Detect which cell encompasses the target text, then output its [X, Y] center coordinate. 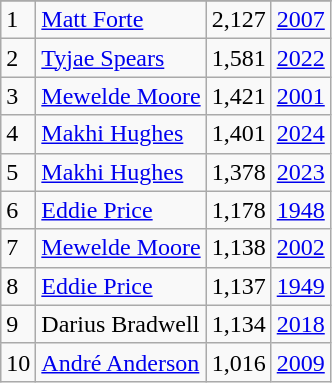
2007 [300, 20]
7 [18, 248]
8 [18, 286]
André Anderson [121, 362]
1 [18, 20]
10 [18, 362]
1948 [300, 210]
2001 [300, 96]
1,178 [238, 210]
2023 [300, 172]
1,401 [238, 134]
4 [18, 134]
1,378 [238, 172]
5 [18, 172]
Matt Forte [121, 20]
1,138 [238, 248]
2018 [300, 324]
Darius Bradwell [121, 324]
1,134 [238, 324]
9 [18, 324]
1,581 [238, 58]
2,127 [238, 20]
3 [18, 96]
1,137 [238, 286]
2002 [300, 248]
1949 [300, 286]
2022 [300, 58]
2024 [300, 134]
2009 [300, 362]
6 [18, 210]
1,421 [238, 96]
2 [18, 58]
1,016 [238, 362]
Tyjae Spears [121, 58]
